Capture the cell that displays the provided text and extract its (x, y) central coordinate. 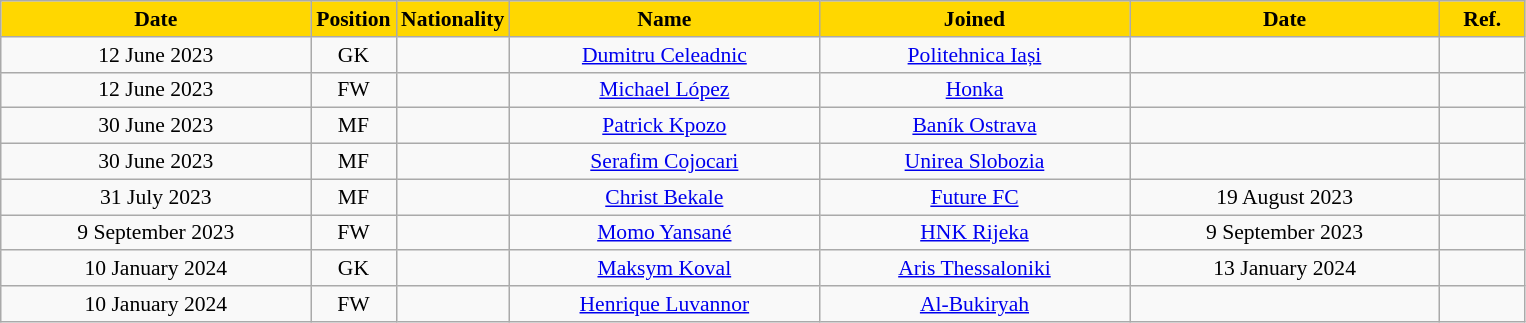
Michael López (664, 90)
Unirea Slobozia (974, 162)
Honka (974, 90)
Joined (974, 19)
Aris Thessaloniki (974, 269)
Serafim Cojocari (664, 162)
Future FC (974, 197)
Position (354, 19)
19 August 2023 (1285, 197)
Momo Yansané (664, 233)
Name (664, 19)
31 July 2023 (156, 197)
Politehnica Iași (974, 55)
Maksym Koval (664, 269)
13 January 2024 (1285, 269)
HNK Rijeka (974, 233)
Ref. (1482, 19)
Al-Bukiryah (974, 304)
Christ Bekale (664, 197)
Dumitru Celeadnic (664, 55)
Baník Ostrava (974, 126)
Patrick Kpozo (664, 126)
Henrique Luvannor (664, 304)
Nationality (452, 19)
